Search for the cell housing the specified text and yield its [x, y] center coordinate. 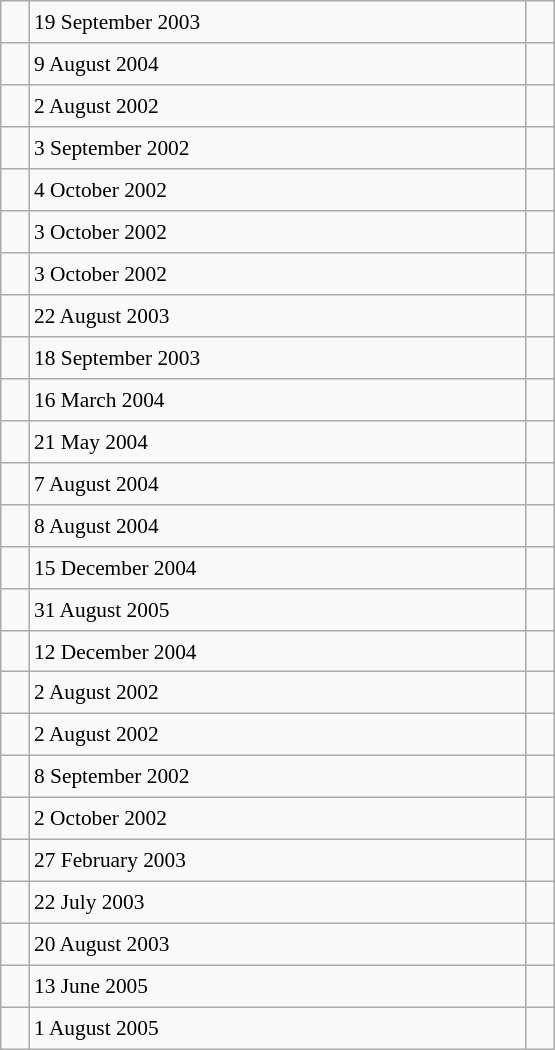
1 August 2005 [278, 1028]
31 August 2005 [278, 609]
27 February 2003 [278, 861]
2 October 2002 [278, 819]
22 July 2003 [278, 903]
22 August 2003 [278, 316]
15 December 2004 [278, 567]
21 May 2004 [278, 441]
8 August 2004 [278, 525]
19 September 2003 [278, 22]
7 August 2004 [278, 483]
9 August 2004 [278, 64]
8 September 2002 [278, 777]
12 December 2004 [278, 651]
4 October 2002 [278, 190]
16 March 2004 [278, 399]
20 August 2003 [278, 945]
18 September 2003 [278, 358]
3 September 2002 [278, 148]
13 June 2005 [278, 986]
